Find where the given text appears and provide that cell's center as (x, y) coordinate. 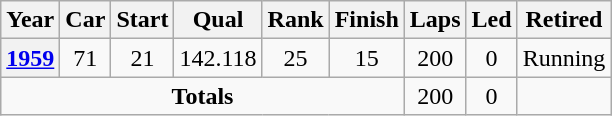
Retired (564, 20)
1959 (30, 58)
Laps (435, 20)
Year (30, 20)
Finish (366, 20)
Rank (296, 20)
15 (366, 58)
142.118 (218, 58)
71 (86, 58)
Qual (218, 20)
21 (142, 58)
Car (86, 20)
Totals (203, 96)
Running (564, 58)
Start (142, 20)
25 (296, 58)
Led (492, 20)
